Locate the cell with the specified text and output its (x, y) center coordinate. 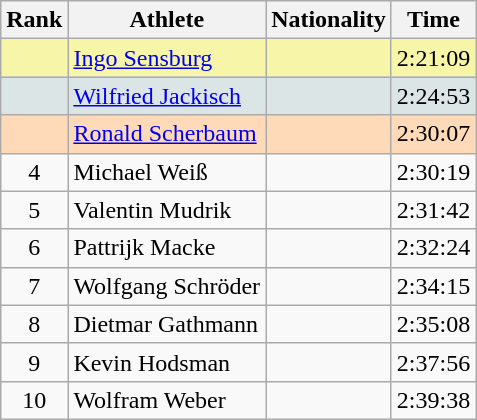
Pattrijk Macke (167, 248)
9 (34, 362)
2:21:09 (433, 58)
4 (34, 172)
Athlete (167, 20)
Wilfried Jackisch (167, 96)
8 (34, 324)
6 (34, 248)
2:39:38 (433, 400)
2:35:08 (433, 324)
Dietmar Gathmann (167, 324)
Time (433, 20)
Michael Weiß (167, 172)
Ingo Sensburg (167, 58)
Nationality (329, 20)
Rank (34, 20)
10 (34, 400)
2:24:53 (433, 96)
2:31:42 (433, 210)
2:37:56 (433, 362)
7 (34, 286)
2:30:19 (433, 172)
Wolfram Weber (167, 400)
Valentin Mudrik (167, 210)
5 (34, 210)
Wolfgang Schröder (167, 286)
Kevin Hodsman (167, 362)
Ronald Scherbaum (167, 134)
2:34:15 (433, 286)
2:30:07 (433, 134)
2:32:24 (433, 248)
